Return the (x, y) coordinate for the center point of the cell that contains the specified text.  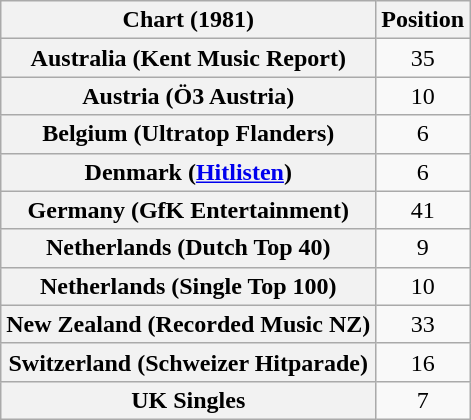
9 (423, 248)
UK Singles (188, 400)
35 (423, 58)
Position (423, 20)
7 (423, 400)
Chart (1981) (188, 20)
33 (423, 324)
Austria (Ö3 Austria) (188, 96)
Netherlands (Single Top 100) (188, 286)
Netherlands (Dutch Top 40) (188, 248)
Switzerland (Schweizer Hitparade) (188, 362)
41 (423, 210)
Germany (GfK Entertainment) (188, 210)
New Zealand (Recorded Music NZ) (188, 324)
16 (423, 362)
Belgium (Ultratop Flanders) (188, 134)
Australia (Kent Music Report) (188, 58)
Denmark (Hitlisten) (188, 172)
